Capture the cell that displays the provided text and extract its (X, Y) central coordinate. 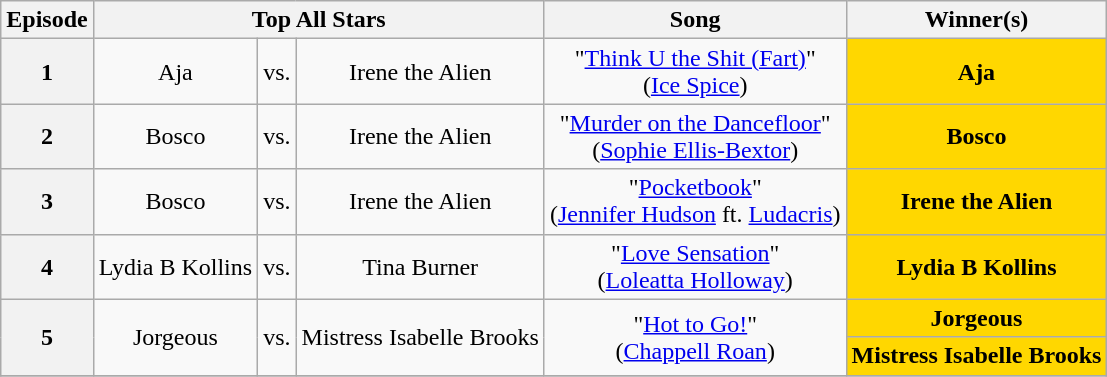
"Murder on the Dancefloor"(Sophie Ellis-Bextor) (695, 136)
"Love Sensation"(Loleatta Holloway) (695, 266)
Tina Burner (420, 266)
3 (47, 202)
2 (47, 136)
"Think U the Shit (Fart)"(Ice Spice) (695, 72)
Episode (47, 20)
Top All Stars (318, 20)
1 (47, 72)
Winner(s) (976, 20)
5 (47, 337)
4 (47, 266)
Song (695, 20)
"Hot to Go!"(Chappell Roan) (695, 337)
"Pocketbook"(Jennifer Hudson ft. Ludacris) (695, 202)
